Identify which cell holds the provided text, then report its (X, Y) central coordinate. 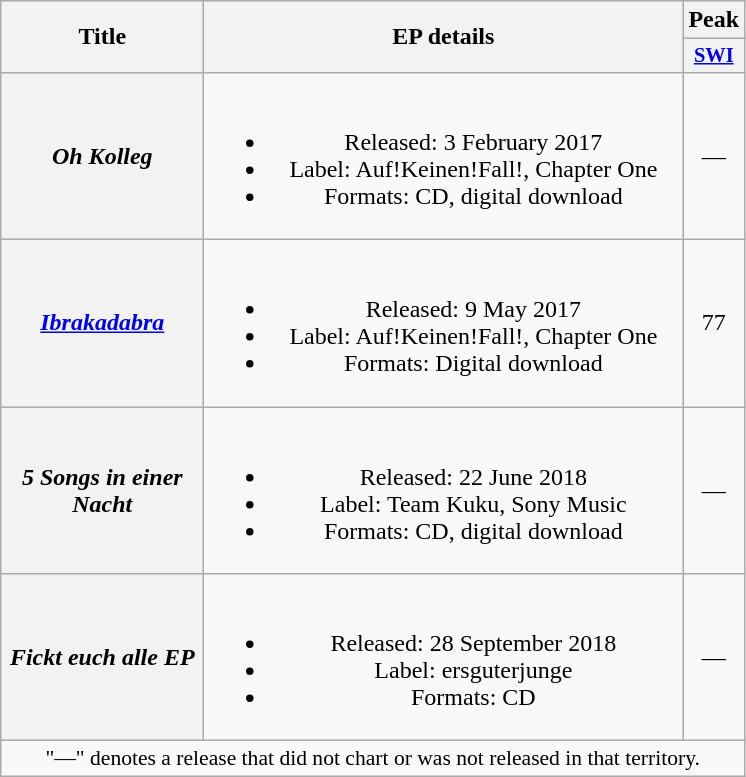
Released: 28 September 2018Label: ersguterjungeFormats: CD (444, 658)
Released: 9 May 2017Label: Auf!Keinen!Fall!, Chapter OneFormats: Digital download (444, 324)
SWI (714, 56)
Released: 3 February 2017Label: Auf!Keinen!Fall!, Chapter OneFormats: CD, digital download (444, 156)
Fickt euch alle EP (102, 658)
Ibrakadabra (102, 324)
Peak (714, 20)
Title (102, 37)
77 (714, 324)
EP details (444, 37)
5 Songs in einer Nacht (102, 490)
Released: 22 June 2018Label: Team Kuku, Sony MusicFormats: CD, digital download (444, 490)
"—" denotes a release that did not chart or was not released in that territory. (373, 759)
Oh Kolleg (102, 156)
